Locate the cell with the specified text and output its (X, Y) center coordinate. 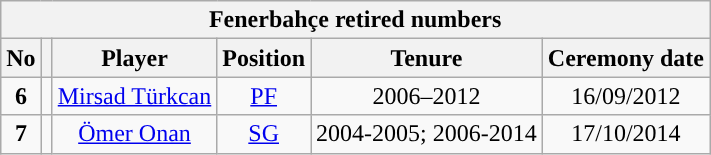
PF (264, 96)
SG (264, 134)
Ömer Onan (134, 134)
17/10/2014 (626, 134)
Mirsad Türkcan (134, 96)
2006–2012 (427, 96)
Fenerbahçe retired numbers (356, 20)
2004-2005; 2006-2014 (427, 134)
No (21, 58)
6 (21, 96)
Tenure (427, 58)
Ceremony date (626, 58)
Position (264, 58)
7 (21, 134)
Player (134, 58)
16/09/2012 (626, 96)
